Detect which cell encompasses the target text, then output its [X, Y] center coordinate. 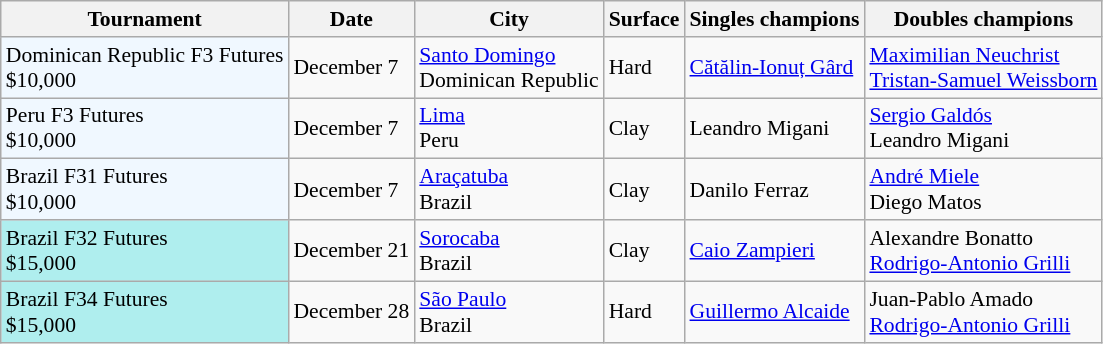
Tournament [145, 19]
André Miele Diego Matos [983, 190]
Caio Zampieri [775, 250]
Peru F3 Futures$10,000 [145, 128]
December 28 [351, 312]
Doubles champions [983, 19]
Guillermo Alcaide [775, 312]
Surface [644, 19]
Cătălin-Ionuț Gârd [775, 68]
Date [351, 19]
LimaPeru [508, 128]
Brazil F31 Futures$10,000 [145, 190]
AraçatubaBrazil [508, 190]
Sergio Galdós Leandro Migani [983, 128]
Brazil F32 Futures$15,000 [145, 250]
São PauloBrazil [508, 312]
Juan-Pablo Amado Rodrigo-Antonio Grilli [983, 312]
SorocabaBrazil [508, 250]
Brazil F34 Futures$15,000 [145, 312]
Alexandre Bonatto Rodrigo-Antonio Grilli [983, 250]
Danilo Ferraz [775, 190]
Maximilian Neuchrist Tristan-Samuel Weissborn [983, 68]
Santo DomingoDominican Republic [508, 68]
Singles champions [775, 19]
City [508, 19]
December 21 [351, 250]
Dominican Republic F3 Futures$10,000 [145, 68]
Leandro Migani [775, 128]
